Return [X, Y] of the center of cell containing provided text 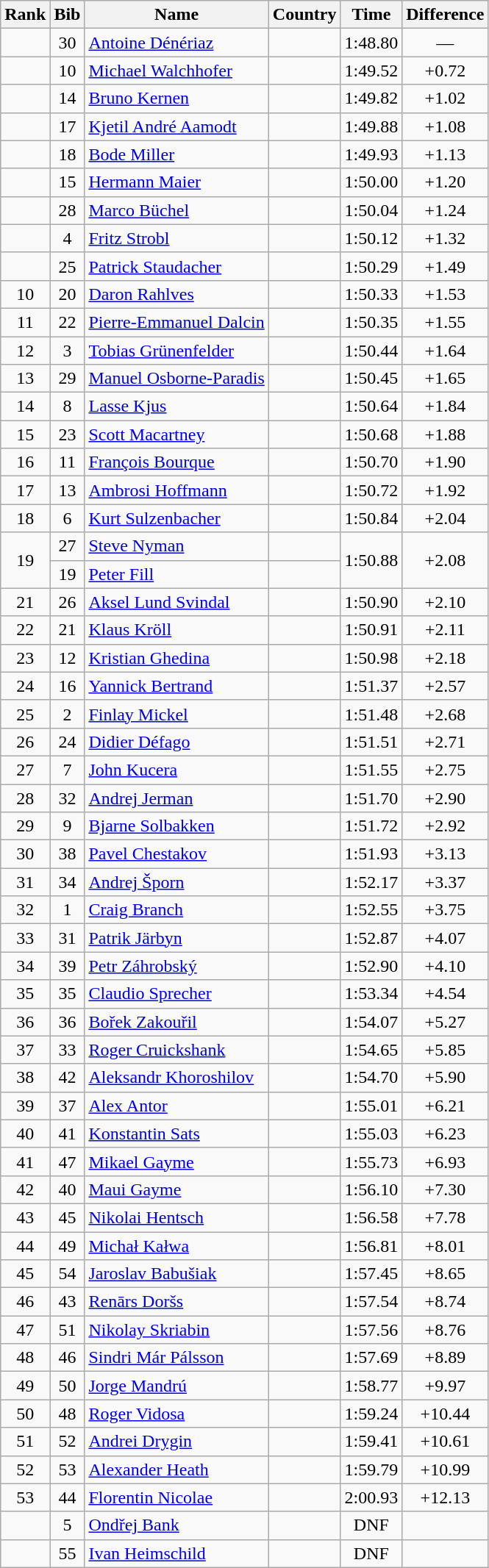
Rank [25, 15]
1:50.88 [371, 560]
+4.07 [446, 938]
1 [68, 910]
Didier Défago [176, 742]
+10.44 [446, 1414]
+5.27 [446, 1022]
Finlay Mickel [176, 714]
+12.13 [446, 1497]
Alex Antor [176, 1106]
20 [68, 294]
Kristian Ghedina [176, 658]
1:54.07 [371, 1022]
1:50.70 [371, 462]
+9.97 [446, 1386]
+1.64 [446, 351]
Nikolay Skriabin [176, 1330]
Name [176, 15]
+2.71 [446, 742]
Maui Gayme [176, 1189]
Aksel Lund Svindal [176, 602]
+10.61 [446, 1442]
Hermann Maier [176, 182]
1:49.93 [371, 154]
+8.01 [446, 1246]
+1.20 [446, 182]
+3.75 [446, 910]
7 [68, 770]
Fritz Strobl [176, 238]
Klaus Kröll [176, 630]
+2.11 [446, 630]
1:55.03 [371, 1134]
1:58.77 [371, 1386]
Bruno Kernen [176, 99]
1:50.45 [371, 379]
Jorge Mandrú [176, 1386]
1:51.70 [371, 798]
Claudio Sprecher [176, 994]
+1.84 [446, 407]
+1.32 [446, 238]
— [446, 43]
+7.30 [446, 1189]
+2.08 [446, 560]
John Kucera [176, 770]
1:55.73 [371, 1161]
Roger Vidosa [176, 1414]
Daron Rahlves [176, 294]
+1.65 [446, 379]
+8.74 [446, 1302]
1:50.33 [371, 294]
Yannick Bertrand [176, 686]
Peter Fill [176, 574]
+2.18 [446, 658]
1:48.80 [371, 43]
Pierre-Emmanuel Dalcin [176, 322]
1:50.04 [371, 210]
+8.76 [446, 1330]
+1.92 [446, 490]
1:54.70 [371, 1078]
1:52.17 [371, 882]
+1.49 [446, 266]
1:52.90 [371, 966]
1:57.69 [371, 1358]
1:51.55 [371, 770]
1:51.48 [371, 714]
1:59.24 [371, 1414]
+1.02 [446, 99]
2:00.93 [371, 1497]
+2.90 [446, 798]
+6.93 [446, 1161]
55 [68, 1553]
Konstantin Sats [176, 1134]
Patrik Järbyn [176, 938]
1:56.81 [371, 1246]
1:57.54 [371, 1302]
Manuel Osborne-Paradis [176, 379]
+3.37 [446, 882]
+1.08 [446, 126]
Andrej Jerman [176, 798]
1:54.65 [371, 1050]
2 [68, 714]
Marco Büchel [176, 210]
Florentin Nicolae [176, 1497]
Kurt Sulzenbacher [176, 518]
+2.92 [446, 826]
+1.55 [446, 322]
Renārs Doršs [176, 1302]
1:51.93 [371, 854]
Alexander Heath [176, 1469]
+2.57 [446, 686]
Kjetil André Aamodt [176, 126]
8 [68, 407]
Ambrosi Hoffmann [176, 490]
Pavel Chestakov [176, 854]
+1.53 [446, 294]
Antoine Dénériaz [176, 43]
+2.10 [446, 602]
1:50.91 [371, 630]
+6.23 [446, 1134]
+5.85 [446, 1050]
1:50.00 [371, 182]
1:56.58 [371, 1217]
Petr Záhrobský [176, 966]
1:50.29 [371, 266]
Tobias Grünenfelder [176, 351]
1:52.55 [371, 910]
François Bourque [176, 462]
Roger Cruickshank [176, 1050]
Michael Walchhofer [176, 71]
1:50.84 [371, 518]
1:49.52 [371, 71]
54 [68, 1274]
1:52.87 [371, 938]
Lasse Kjus [176, 407]
+4.54 [446, 994]
Aleksandr Khoroshilov [176, 1078]
1:50.35 [371, 322]
1:57.56 [371, 1330]
1:50.44 [371, 351]
1:51.37 [371, 686]
9 [68, 826]
+1.88 [446, 434]
1:50.64 [371, 407]
+1.90 [446, 462]
+1.13 [446, 154]
+1.24 [446, 210]
Nikolai Hentsch [176, 1217]
1:50.72 [371, 490]
1:59.41 [371, 1442]
+5.90 [446, 1078]
1:53.34 [371, 994]
1:50.90 [371, 602]
+8.89 [446, 1358]
Time [371, 15]
+0.72 [446, 71]
+2.68 [446, 714]
Andrei Drygin [176, 1442]
Bořek Zakouřil [176, 1022]
+3.13 [446, 854]
Difference [446, 15]
Jaroslav Babušiak [176, 1274]
4 [68, 238]
Mikael Gayme [176, 1161]
+2.75 [446, 770]
1:49.82 [371, 99]
1:50.68 [371, 434]
+6.21 [446, 1106]
Craig Branch [176, 910]
1:50.12 [371, 238]
1:55.01 [371, 1106]
Ondřej Bank [176, 1525]
+7.78 [446, 1217]
1:49.88 [371, 126]
1:57.45 [371, 1274]
5 [68, 1525]
1:51.72 [371, 826]
Bode Miller [176, 154]
1:50.98 [371, 658]
Michał Kałwa [176, 1246]
6 [68, 518]
Bib [68, 15]
Patrick Staudacher [176, 266]
+8.65 [446, 1274]
+10.99 [446, 1469]
Bjarne Solbakken [176, 826]
+4.10 [446, 966]
Andrej Šporn [176, 882]
1:56.10 [371, 1189]
+2.04 [446, 518]
Steve Nyman [176, 546]
1:51.51 [371, 742]
Scott Macartney [176, 434]
Ivan Heimschild [176, 1553]
1:59.79 [371, 1469]
Country [304, 15]
Sindri Már Pálsson [176, 1358]
3 [68, 351]
